Extract the [X, Y] coordinate from the center of the cell holding the provided text.  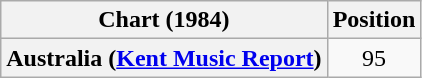
Chart (1984) [164, 20]
95 [374, 58]
Australia (Kent Music Report) [164, 58]
Position [374, 20]
